Determine the (X, Y) coordinate at the center of the cell enclosing the given text.  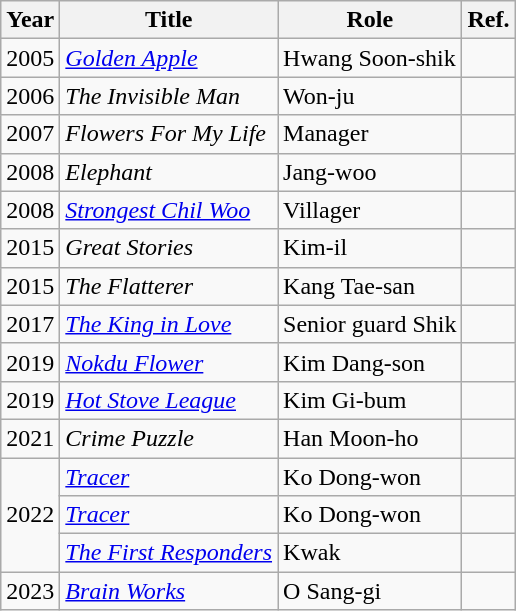
Brain Works (169, 591)
Nokdu Flower (169, 362)
The Invisible Man (169, 96)
Kim-il (370, 248)
Title (169, 20)
Crime Puzzle (169, 438)
The King in Love (169, 324)
The First Responders (169, 553)
Golden Apple (169, 58)
Kim Dang-son (370, 362)
2023 (30, 591)
Villager (370, 210)
Strongest Chil Woo (169, 210)
O Sang-gi (370, 591)
Han Moon-ho (370, 438)
Elephant (169, 172)
Manager (370, 134)
2006 (30, 96)
Kwak (370, 553)
Year (30, 20)
Great Stories (169, 248)
2007 (30, 134)
2017 (30, 324)
Jang-woo (370, 172)
Ref. (488, 20)
Kang Tae-san (370, 286)
Flowers For My Life (169, 134)
Kim Gi-bum (370, 400)
2021 (30, 438)
Hwang Soon-shik (370, 58)
Won-ju (370, 96)
Senior guard Shik (370, 324)
2005 (30, 58)
Role (370, 20)
Hot Stove League (169, 400)
The Flatterer (169, 286)
2022 (30, 515)
